Identify which cell holds the provided text, then report its [X, Y] central coordinate. 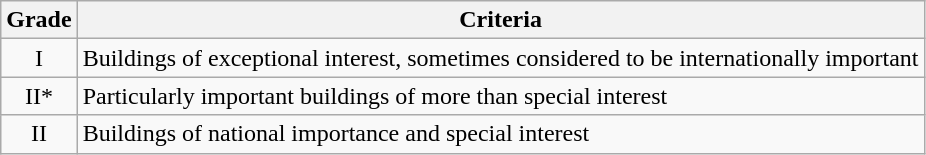
Buildings of exceptional interest, sometimes considered to be internationally important [500, 58]
Buildings of national importance and special interest [500, 134]
Grade [39, 20]
I [39, 58]
II* [39, 96]
Particularly important buildings of more than special interest [500, 96]
Criteria [500, 20]
II [39, 134]
